Return (x, y) of the center of cell containing provided text 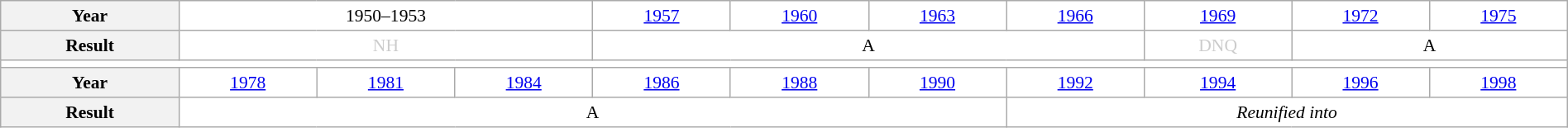
1972 (1361, 16)
DNQ (1218, 45)
1994 (1218, 83)
1990 (938, 83)
1966 (1075, 16)
1969 (1218, 16)
1960 (799, 16)
1950–1953 (385, 16)
NH (385, 45)
1957 (662, 16)
1978 (248, 83)
Reunified into (1287, 112)
1992 (1075, 83)
1984 (524, 83)
1998 (1499, 83)
1996 (1361, 83)
1975 (1499, 16)
1986 (662, 83)
1988 (799, 83)
1963 (938, 16)
1981 (385, 83)
